Extract the (X, Y) coordinate from the center of the cell holding the provided text.  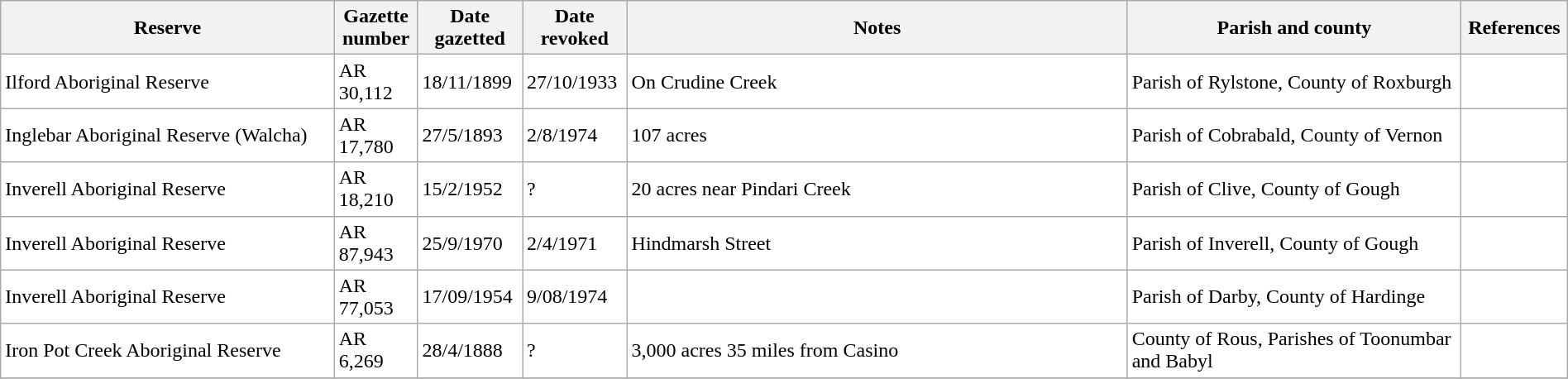
Parish of Rylstone, County of Roxburgh (1293, 81)
9/08/1974 (576, 296)
18/11/1899 (470, 81)
Iron Pot Creek Aboriginal Reserve (167, 351)
Notes (877, 28)
Parish of Clive, County of Gough (1293, 189)
Parish and county (1293, 28)
Ilford Aboriginal Reserve (167, 81)
Parish of Darby, County of Hardinge (1293, 296)
27/10/1933 (576, 81)
Parish of Inverell, County of Gough (1293, 243)
3,000 acres 35 miles from Casino (877, 351)
107 acres (877, 136)
AR 30,112 (375, 81)
Inglebar Aboriginal Reserve (Walcha) (167, 136)
References (1515, 28)
County of Rous, Parishes of Toonumbar and Babyl (1293, 351)
AR 17,780 (375, 136)
AR 77,053 (375, 296)
Gazette number (375, 28)
Hindmarsh Street (877, 243)
AR 18,210 (375, 189)
On Crudine Creek (877, 81)
Reserve (167, 28)
Date gazetted (470, 28)
27/5/1893 (470, 136)
2/8/1974 (576, 136)
25/9/1970 (470, 243)
15/2/1952 (470, 189)
Parish of Cobrabald, County of Vernon (1293, 136)
2/4/1971 (576, 243)
20 acres near Pindari Creek (877, 189)
28/4/1888 (470, 351)
AR 87,943 (375, 243)
Date revoked (576, 28)
17/09/1954 (470, 296)
AR 6,269 (375, 351)
